Pinpoint the cell where the given text exists, returning its (x, y) midpoint coordinate. 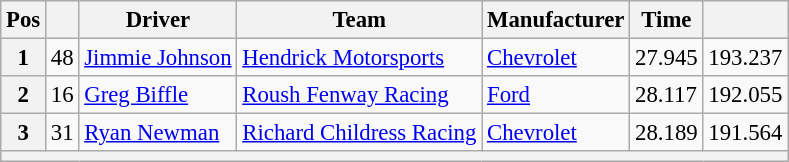
Ryan Newman (158, 133)
28.117 (666, 95)
16 (62, 95)
Greg Biffle (158, 95)
27.945 (666, 58)
1 (24, 58)
Manufacturer (556, 20)
Ford (556, 95)
2 (24, 95)
191.564 (746, 133)
Jimmie Johnson (158, 58)
Time (666, 20)
Team (360, 20)
28.189 (666, 133)
193.237 (746, 58)
Driver (158, 20)
48 (62, 58)
3 (24, 133)
Roush Fenway Racing (360, 95)
192.055 (746, 95)
Hendrick Motorsports (360, 58)
Pos (24, 20)
Richard Childress Racing (360, 133)
31 (62, 133)
